Output the (X, Y) coordinate of the center of the cell containing the given text.  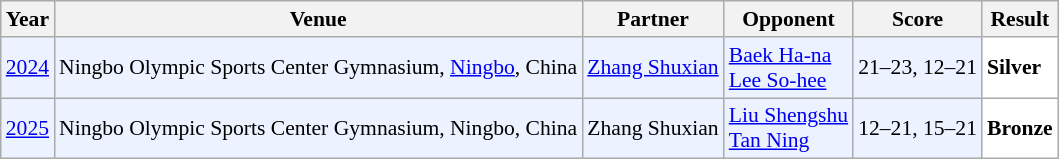
21–23, 12–21 (918, 68)
Year (28, 19)
Result (1020, 19)
2024 (28, 68)
Opponent (788, 19)
Partner (652, 19)
12–21, 15–21 (918, 128)
Baek Ha-na Lee So-hee (788, 68)
Silver (1020, 68)
Bronze (1020, 128)
Liu Shengshu Tan Ning (788, 128)
Venue (318, 19)
Score (918, 19)
2025 (28, 128)
